Return the [x, y] coordinate for the center point of the cell that contains the specified text.  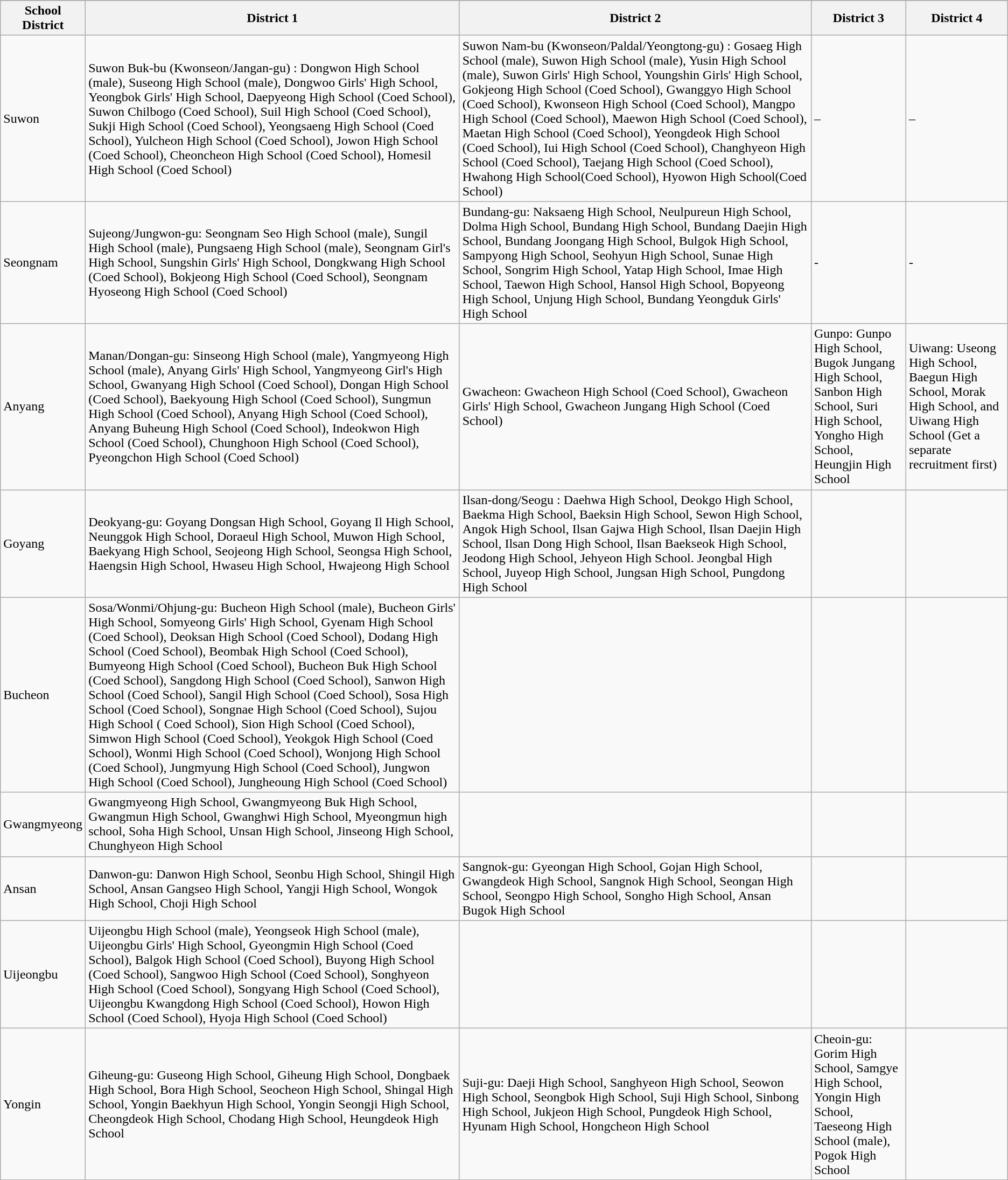
School District [43, 18]
Gwangmyeong [43, 824]
Gwacheon: Gwacheon High School (Coed School), Gwacheon Girls' High School, Gwacheon Jungang High School (Coed School) [635, 407]
Seongnam [43, 263]
Uiwang: Useong High School, Baegun High School, Morak High School, and Uiwang High School (Get a separate recruitment first) [956, 407]
Uijeongbu [43, 974]
District 2 [635, 18]
Suwon [43, 118]
Yongin [43, 1104]
Bucheon [43, 695]
District 1 [272, 18]
Ansan [43, 889]
District 3 [858, 18]
Gunpo: Gunpo High School, Bugok Jungang High School, Sanbon High School, Suri High School, Yongho High School, Heungjin High School [858, 407]
District 4 [956, 18]
Cheoin-gu: Gorim High School, Samgye High School, Yongin High School, Taeseong High School (male), Pogok High School [858, 1104]
Goyang [43, 543]
Anyang [43, 407]
